Pinpoint the cell where the given text exists, returning its [x, y] midpoint coordinate. 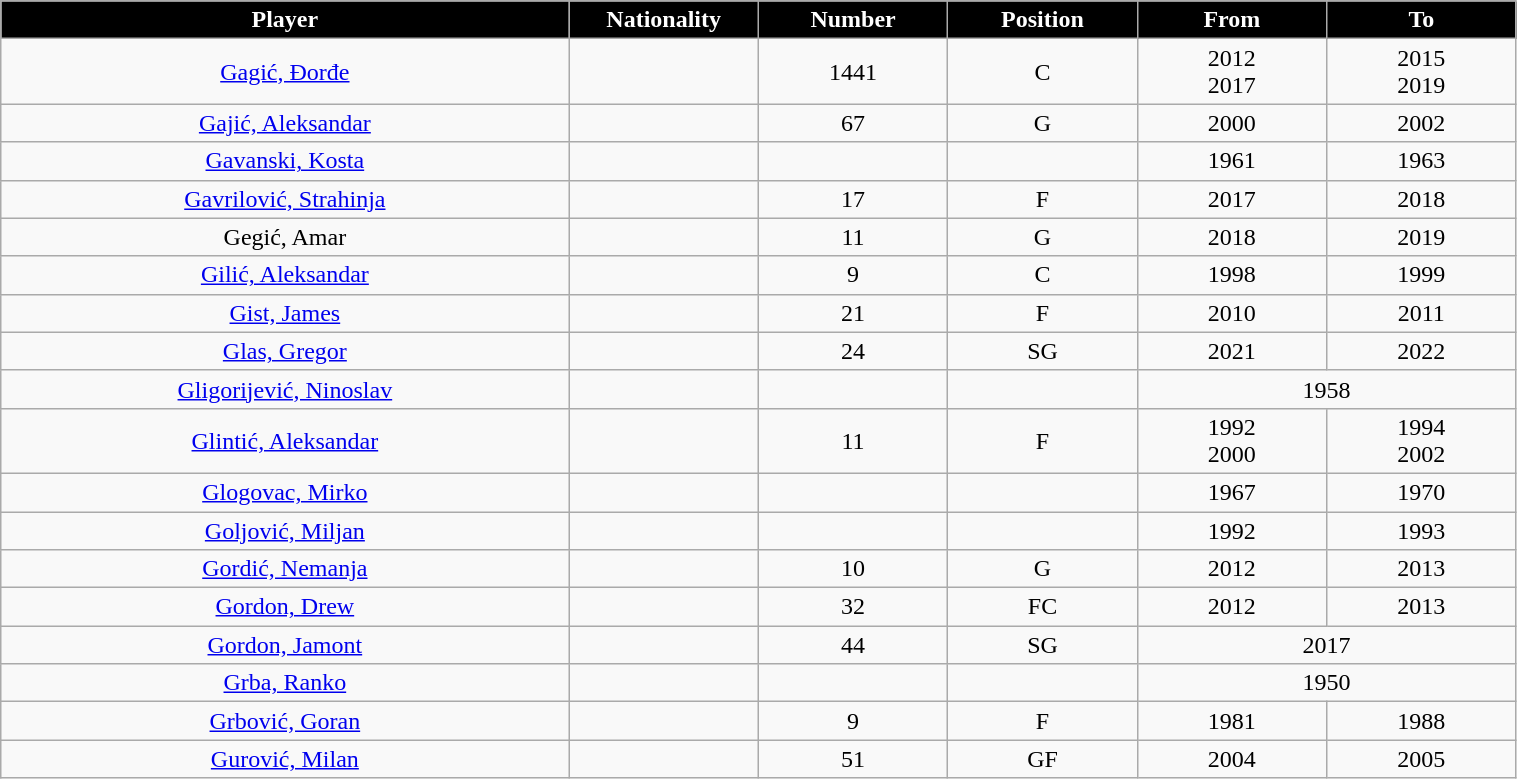
Gegić, Amar [285, 237]
Number [852, 20]
20122017 [1232, 72]
Gurović, Milan [285, 759]
1999 [1422, 275]
Gist, James [285, 313]
1441 [852, 72]
1988 [1422, 721]
Glogovac, Mirko [285, 492]
Gajić, Aleksandar [285, 123]
1981 [1232, 721]
Position [1042, 20]
2022 [1422, 351]
From [1232, 20]
1998 [1232, 275]
21 [852, 313]
Gordon, Drew [285, 607]
Gavanski, Kosta [285, 161]
To [1422, 20]
2011 [1422, 313]
2000 [1232, 123]
2019 [1422, 237]
Nationality [664, 20]
67 [852, 123]
1963 [1422, 161]
Gagić, Đorđe [285, 72]
GF [1042, 759]
Gavrilović, Strahinja [285, 199]
1993 [1422, 531]
Player [285, 20]
44 [852, 645]
17 [852, 199]
2010 [1232, 313]
10 [852, 569]
Gligorijević, Ninoslav [285, 389]
2005 [1422, 759]
Gordić, Nemanja [285, 569]
1961 [1232, 161]
1958 [1326, 389]
24 [852, 351]
1992 [1232, 531]
1967 [1232, 492]
Grbović, Goran [285, 721]
1950 [1326, 683]
Gordon, Jamont [285, 645]
Glas, Gregor [285, 351]
32 [852, 607]
2021 [1232, 351]
20152019 [1422, 72]
2002 [1422, 123]
FC [1042, 607]
Gilić, Aleksandar [285, 275]
Goljović, Miljan [285, 531]
1970 [1422, 492]
51 [852, 759]
Grba, Ranko [285, 683]
19942002 [1422, 440]
19922000 [1232, 440]
2004 [1232, 759]
Glintić, Aleksandar [285, 440]
